Locate the cell with the specified text and output its [X, Y] center coordinate. 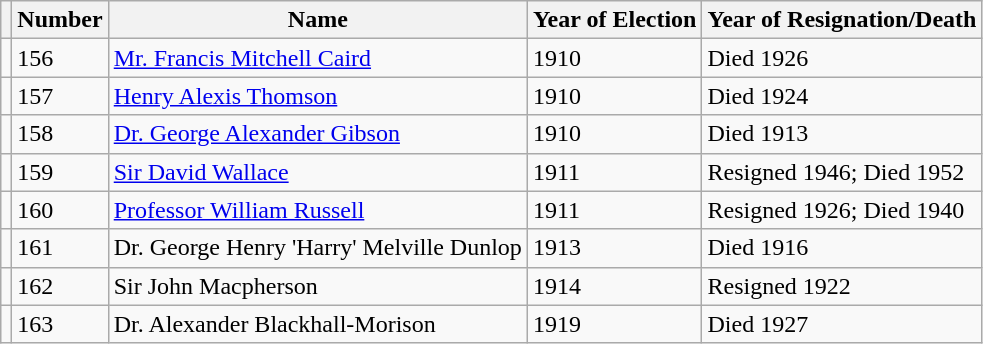
Resigned 1926; Died 1940 [842, 210]
Year of Election [614, 20]
160 [60, 210]
Died 1924 [842, 96]
Name [318, 20]
Died 1913 [842, 134]
Sir John Macpherson [318, 286]
158 [60, 134]
Died 1926 [842, 58]
157 [60, 96]
Professor William Russell [318, 210]
Dr. George Alexander Gibson [318, 134]
161 [60, 248]
Dr. George Henry 'Harry' Melville Dunlop [318, 248]
1919 [614, 324]
1913 [614, 248]
Mr. Francis Mitchell Caird [318, 58]
Number [60, 20]
Henry Alexis Thomson [318, 96]
Died 1927 [842, 324]
Resigned 1946; Died 1952 [842, 172]
156 [60, 58]
Sir David Wallace [318, 172]
159 [60, 172]
1914 [614, 286]
Dr. Alexander Blackhall-Morison [318, 324]
162 [60, 286]
163 [60, 324]
Died 1916 [842, 248]
Resigned 1922 [842, 286]
Year of Resignation/Death [842, 20]
